Locate the cell with the specified text and output its [X, Y] center coordinate. 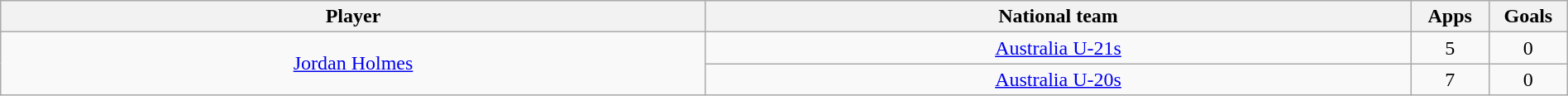
Goals [1528, 17]
Australia U-20s [1059, 79]
Apps [1451, 17]
5 [1451, 48]
National team [1059, 17]
7 [1451, 79]
Jordan Holmes [354, 64]
Player [354, 17]
Australia U-21s [1059, 48]
